Capture the cell that displays the provided text and extract its (x, y) central coordinate. 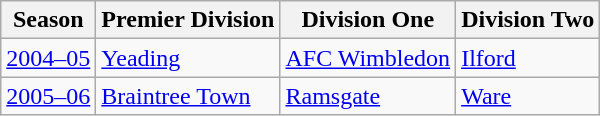
Division Two (528, 20)
Yeading (188, 58)
2004–05 (48, 58)
Premier Division (188, 20)
Season (48, 20)
Ramsgate (368, 96)
Ware (528, 96)
Braintree Town (188, 96)
AFC Wimbledon (368, 58)
Ilford (528, 58)
2005–06 (48, 96)
Division One (368, 20)
